For the text-containing cell, return its midpoint in (X, Y) coordinate format. 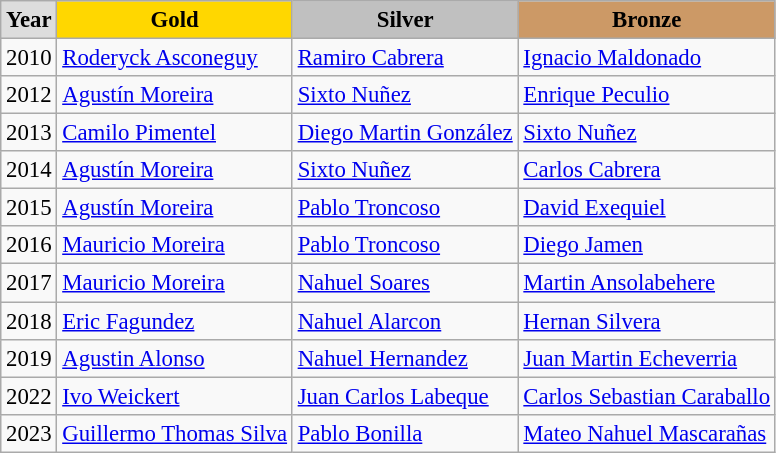
Ramiro Cabrera (405, 58)
Year (29, 20)
Agustin Alonso (174, 358)
Gold (174, 20)
Carlos Sebastian Caraballo (646, 396)
2023 (29, 433)
David Exequiel (646, 208)
2014 (29, 170)
Enrique Peculio (646, 95)
2015 (29, 208)
2018 (29, 321)
Nahuel Alarcon (405, 321)
Martin Ansolabehere (646, 283)
Hernan Silvera (646, 321)
Juan Carlos Labeque (405, 396)
2017 (29, 283)
Silver (405, 20)
Mateo Nahuel Mascarañas (646, 433)
Pablo Bonilla (405, 433)
Ivo Weickert (174, 396)
Diego Martin González (405, 133)
Bronze (646, 20)
2022 (29, 396)
Guillermo Thomas Silva (174, 433)
Nahuel Hernandez (405, 358)
Carlos Cabrera (646, 170)
2016 (29, 245)
2013 (29, 133)
2010 (29, 58)
Eric Fagundez (174, 321)
Camilo Pimentel (174, 133)
Juan Martin Echeverria (646, 358)
2019 (29, 358)
Diego Jamen (646, 245)
Ignacio Maldonado (646, 58)
2012 (29, 95)
Roderyck Asconeguy (174, 58)
Nahuel Soares (405, 283)
